Capture the cell that displays the provided text and extract its [X, Y] central coordinate. 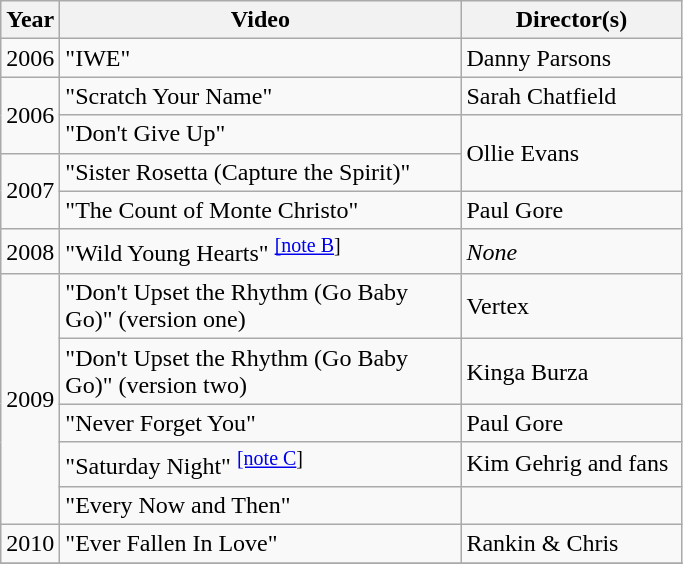
Danny Parsons [572, 58]
"IWE" [260, 58]
Rankin & Chris [572, 543]
"Every Now and Then" [260, 505]
Director(s) [572, 20]
2007 [30, 191]
"The Count of Monte Christo" [260, 210]
"Don't Upset the Rhythm (Go Baby Go)" (version two) [260, 372]
"Wild Young Hearts" [note B] [260, 252]
Sarah Chatfield [572, 96]
Year [30, 20]
Ollie Evans [572, 153]
2009 [30, 400]
Video [260, 20]
"Sister Rosetta (Capture the Spirit)" [260, 172]
"Never Forget You" [260, 423]
"Scratch Your Name" [260, 96]
Kinga Burza [572, 372]
2008 [30, 252]
"Don't Give Up" [260, 134]
None [572, 252]
"Ever Fallen In Love" [260, 543]
"Don't Upset the Rhythm (Go Baby Go)" (version one) [260, 306]
2010 [30, 543]
"Saturday Night" [note C] [260, 464]
Kim Gehrig and fans [572, 464]
Vertex [572, 306]
